Detect which cell encompasses the target text, then output its [x, y] center coordinate. 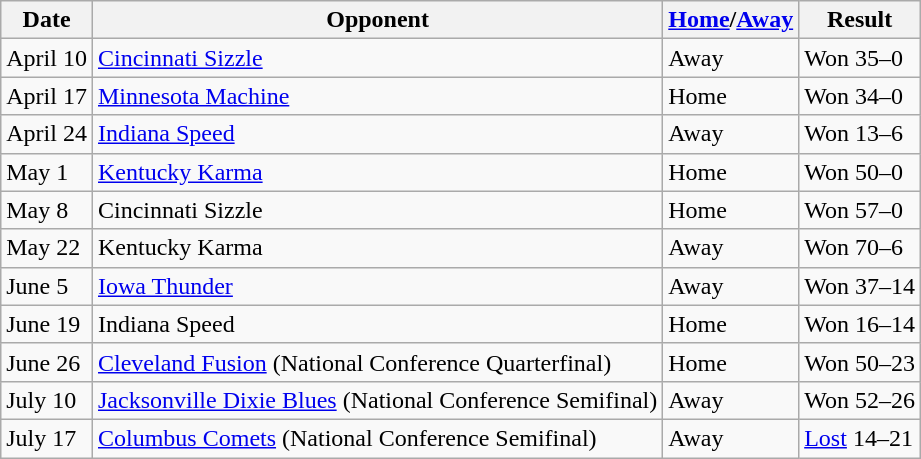
Home/Away [731, 20]
Won 57–0 [860, 210]
June 5 [47, 286]
Cleveland Fusion (National Conference Quarterfinal) [377, 362]
April 24 [47, 134]
Won 13–6 [860, 134]
May 22 [47, 248]
Iowa Thunder [377, 286]
April 10 [47, 58]
April 17 [47, 96]
Date [47, 20]
Columbus Comets (National Conference Semifinal) [377, 438]
Minnesota Machine [377, 96]
Opponent [377, 20]
July 10 [47, 400]
July 17 [47, 438]
June 26 [47, 362]
Won 50–0 [860, 172]
May 1 [47, 172]
May 8 [47, 210]
Won 16–14 [860, 324]
Won 50–23 [860, 362]
Won 70–6 [860, 248]
Jacksonville Dixie Blues (National Conference Semifinal) [377, 400]
Won 34–0 [860, 96]
June 19 [47, 324]
Won 35–0 [860, 58]
Result [860, 20]
Won 37–14 [860, 286]
Won 52–26 [860, 400]
Lost 14–21 [860, 438]
